Extract the [X, Y] coordinate from the center of the cell holding the provided text.  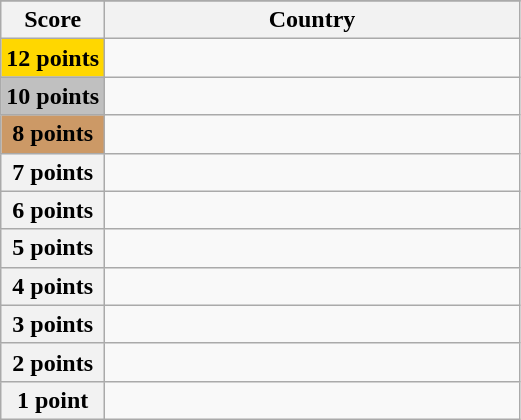
5 points [53, 248]
2 points [53, 362]
7 points [53, 172]
4 points [53, 286]
3 points [53, 324]
8 points [53, 134]
10 points [53, 96]
Score [53, 20]
Country [312, 20]
6 points [53, 210]
12 points [53, 58]
1 point [53, 400]
